Search for the cell housing the specified text and yield its (x, y) center coordinate. 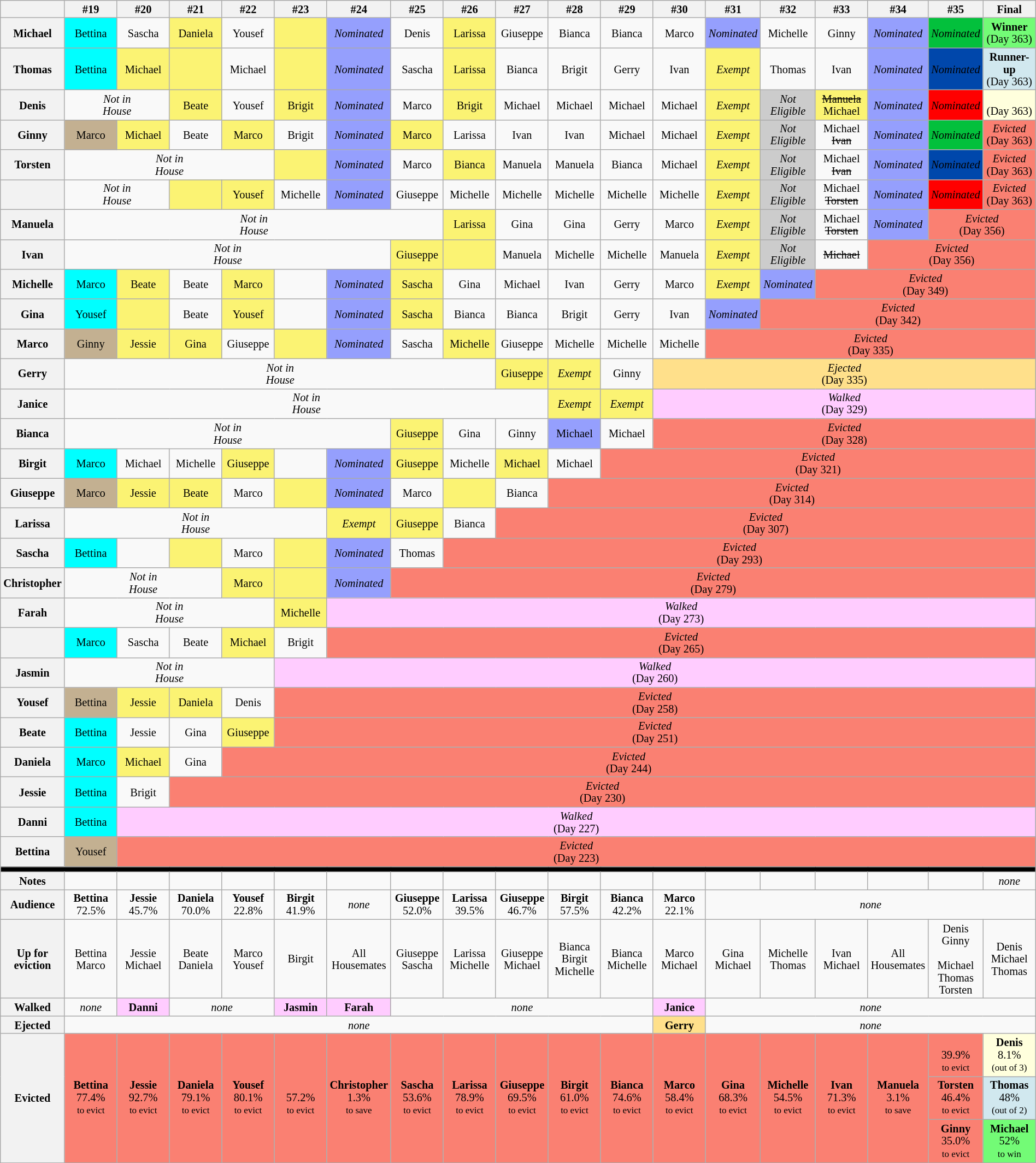
Evicted(Day 314) (792, 493)
#30 (679, 9)
Evicted(Day 251) (655, 732)
Evicted(Day 279) (713, 583)
Evicted(Day 328) (844, 434)
39.9%to evict (956, 1055)
Final (1009, 9)
Evicted(Day 265) (681, 643)
Sascha53.6%to evict (417, 1098)
GinaMichael (733, 959)
Birgit61.0%to evict (574, 1098)
Birgit57.5% (574, 904)
Evicted(Day 349) (926, 284)
Jessie45.7% (143, 904)
IvanMichael (841, 959)
#35 (956, 9)
#34 (898, 9)
Walked(Day 273) (681, 612)
Bianca74.6%to evict (627, 1098)
Evicted(Day 244) (628, 762)
DenisGinnyMichaelThomasTorsten (956, 959)
Michael52%to win (1009, 1141)
Bianca42.2% (627, 904)
BiancaBirgitMichelle (574, 959)
#22 (248, 9)
#20 (143, 9)
Jessie92.7%to evict (143, 1098)
Evicted(Day 307) (766, 524)
JessieMichael (143, 959)
Ivan71.3%to evict (841, 1098)
Giuseppe69.5%to evict (522, 1098)
Walked(Day 329) (844, 403)
#28 (574, 9)
Marco22.1% (679, 904)
ManuelaMichael (841, 105)
GiuseppeSascha (417, 959)
Walked(Day 227) (576, 822)
#26 (469, 9)
Daniela79.1%to evict (196, 1098)
Winner(Day 363) (1009, 33)
Evicted(Day 258) (655, 702)
Evicted(Day 293) (739, 553)
#32 (788, 9)
Yousef22.8% (248, 904)
Yousef80.1%to evict (248, 1098)
Gina68.3%to evict (733, 1098)
DenisMichaelThomas (1009, 959)
Walked(Day 260) (655, 672)
Evicted(Day 223) (576, 851)
Daniela70.0% (196, 904)
Larissa78.9%to evict (469, 1098)
Torsten46.4%to evict (956, 1097)
MarcoYousef (248, 959)
LarissaMichelle (469, 959)
Up foreviction (33, 959)
#27 (522, 9)
#25 (417, 9)
Giuseppe52.0% (417, 904)
Ejected (33, 1025)
(Day 363) (1009, 105)
Bettina72.5% (91, 904)
#21 (196, 9)
Larissa39.5% (469, 904)
Evicted(Day 230) (602, 791)
Audience (33, 904)
Torsten (33, 165)
#33 (841, 9)
Denis8.1%(out of 3) (1009, 1055)
57.2%to evict (301, 1098)
BettinaMarco (91, 959)
Runner-up(Day 363) (1009, 69)
BiancaMichelle (627, 959)
Christopher (33, 583)
Notes (33, 880)
Michelle54.5%to evict (788, 1098)
MarcoMichael (679, 959)
#23 (301, 9)
Marco58.4%to evict (679, 1098)
GiuseppeMichael (522, 959)
Thomas48%(out of 2) (1009, 1097)
#19 (91, 9)
Evicted(Day 342) (898, 314)
MichelleThomas (788, 959)
Ejected(Day 335) (844, 374)
Evicted(Day 321) (818, 463)
#29 (627, 9)
#24 (358, 9)
Walked (33, 1007)
BeateDaniela (196, 959)
Ginny35.0%to evict (956, 1141)
Giuseppe46.7% (522, 904)
Evicted(Day 335) (870, 344)
#31 (733, 9)
Birgit41.9% (301, 904)
Manuela3.1%to save (898, 1098)
Bettina77.4%to evict (91, 1098)
Evicted (33, 1098)
Christopher1.3%to save (358, 1098)
